Pinpoint the cell where the given text exists, returning its [X, Y] midpoint coordinate. 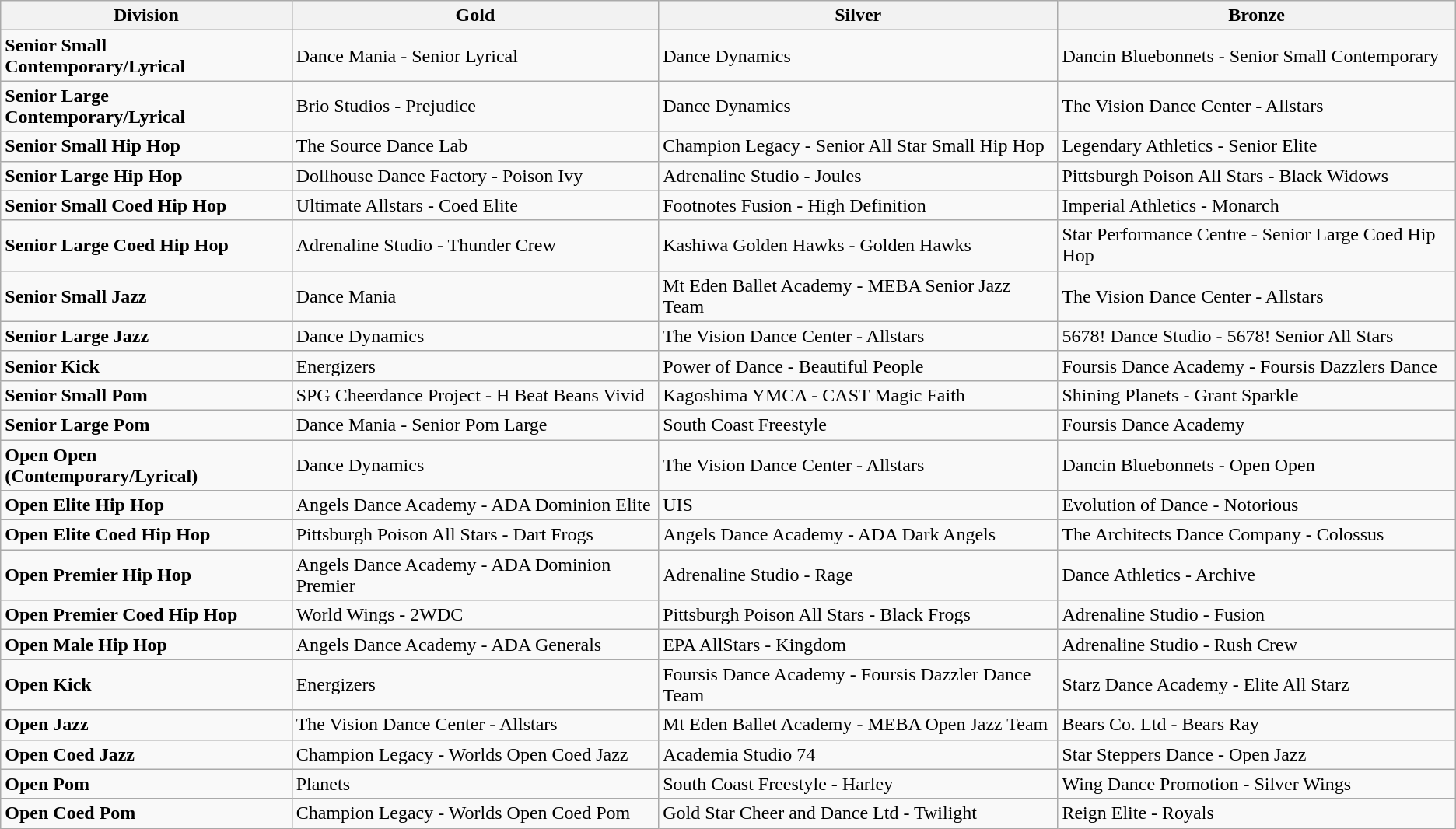
World Wings - 2WDC [475, 615]
Senior Large Jazz [146, 336]
Senior Small Pom [146, 395]
Silver [859, 16]
Bears Co. Ltd - Bears Ray [1257, 725]
Ultimate Allstars - Coed Elite [475, 205]
Angels Dance Academy - ADA Dominion Premier [475, 575]
Star Steppers Dance - Open Jazz [1257, 754]
SPG Cheerdance Project - H Beat Beans Vivid [475, 395]
Power of Dance - Beautiful People [859, 366]
Dance Mania - Senior Lyrical [475, 56]
Open Premier Coed Hip Hop [146, 615]
UIS [859, 505]
Pittsburgh Poison All Stars - Dart Frogs [475, 535]
Open Elite Hip Hop [146, 505]
Angels Dance Academy - ADA Dominion Elite [475, 505]
Open Open (Contemporary/Lyrical) [146, 465]
Foursis Dance Academy [1257, 425]
Adrenaline Studio - Rush Crew [1257, 645]
Kashiwa Golden Hawks - Golden Hawks [859, 246]
Angels Dance Academy - ADA Dark Angels [859, 535]
Open Pom [146, 784]
Academia Studio 74 [859, 754]
Senior Small Jazz [146, 296]
Reign Elite - Royals [1257, 813]
The Source Dance Lab [475, 146]
Planets [475, 784]
Foursis Dance Academy - Foursis Dazzler Dance Team [859, 684]
Brio Studios - Prejudice [475, 106]
Foursis Dance Academy - Foursis Dazzlers Dance [1257, 366]
Imperial Athletics - Monarch [1257, 205]
South Coast Freestyle [859, 425]
Legendary Athletics - Senior Elite [1257, 146]
Senior Small Contemporary/Lyrical [146, 56]
Star Performance Centre - Senior Large Coed Hip Hop [1257, 246]
Kagoshima YMCA - CAST Magic Faith [859, 395]
Senior Large Contemporary/Lyrical [146, 106]
South Coast Freestyle - Harley [859, 784]
Shining Planets - Grant Sparkle [1257, 395]
Senior Kick [146, 366]
Angels Dance Academy - ADA Generals [475, 645]
Adrenaline Studio - Joules [859, 176]
5678! Dance Studio - 5678! Senior All Stars [1257, 336]
Champion Legacy - Worlds Open Coed Jazz [475, 754]
EPA AllStars - Kingdom [859, 645]
Dance Mania - Senior Pom Large [475, 425]
Gold Star Cheer and Dance Ltd - Twilight [859, 813]
Footnotes Fusion - High Definition [859, 205]
Division [146, 16]
Evolution of Dance - Notorious [1257, 505]
Adrenaline Studio - Rage [859, 575]
Dance Mania [475, 296]
Pittsburgh Poison All Stars - Black Widows [1257, 176]
Open Kick [146, 684]
Open Coed Jazz [146, 754]
Dance Athletics - Archive [1257, 575]
Senior Large Coed Hip Hop [146, 246]
Open Elite Coed Hip Hop [146, 535]
Mt Eden Ballet Academy - MEBA Senior Jazz Team [859, 296]
Dollhouse Dance Factory - Poison Ivy [475, 176]
Senior Small Hip Hop [146, 146]
Mt Eden Ballet Academy - MEBA Open Jazz Team [859, 725]
Senior Small Coed Hip Hop [146, 205]
Open Coed Pom [146, 813]
Dancin Bluebonnets - Open Open [1257, 465]
Open Premier Hip Hop [146, 575]
Adrenaline Studio - Thunder Crew [475, 246]
Starz Dance Academy - Elite All Starz [1257, 684]
Bronze [1257, 16]
Champion Legacy - Senior All Star Small Hip Hop [859, 146]
Gold [475, 16]
Champion Legacy - Worlds Open Coed Pom [475, 813]
Open Male Hip Hop [146, 645]
Senior Large Hip Hop [146, 176]
The Architects Dance Company - Colossus [1257, 535]
Dancin Bluebonnets - Senior Small Contemporary [1257, 56]
Wing Dance Promotion - Silver Wings [1257, 784]
Pittsburgh Poison All Stars - Black Frogs [859, 615]
Senior Large Pom [146, 425]
Adrenaline Studio - Fusion [1257, 615]
Open Jazz [146, 725]
